Search for the cell housing the specified text and yield its [x, y] center coordinate. 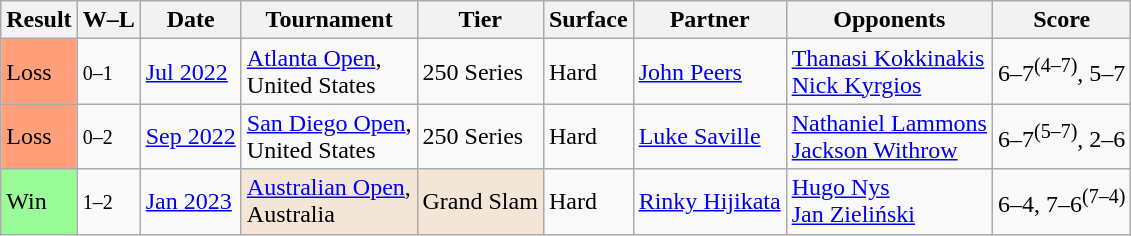
6–4, 7–6(7–4) [1061, 202]
0–2 [108, 136]
Score [1061, 20]
Hugo Nys Jan Zieliński [889, 202]
Atlanta Open, United States [329, 72]
Surface [588, 20]
Thanasi Kokkinakis Nick Kyrgios [889, 72]
Win [39, 202]
Partner [710, 20]
John Peers [710, 72]
6–7(4–7), 5–7 [1061, 72]
W–L [108, 20]
Jul 2022 [190, 72]
San Diego Open, United States [329, 136]
Rinky Hijikata [710, 202]
0–1 [108, 72]
1–2 [108, 202]
Tier [480, 20]
Grand Slam [480, 202]
Nathaniel Lammons Jackson Withrow [889, 136]
Date [190, 20]
Luke Saville [710, 136]
6–7(5–7), 2–6 [1061, 136]
Australian Open, Australia [329, 202]
Opponents [889, 20]
Sep 2022 [190, 136]
Jan 2023 [190, 202]
Tournament [329, 20]
Result [39, 20]
